Identify which cell holds the provided text, then report its (X, Y) central coordinate. 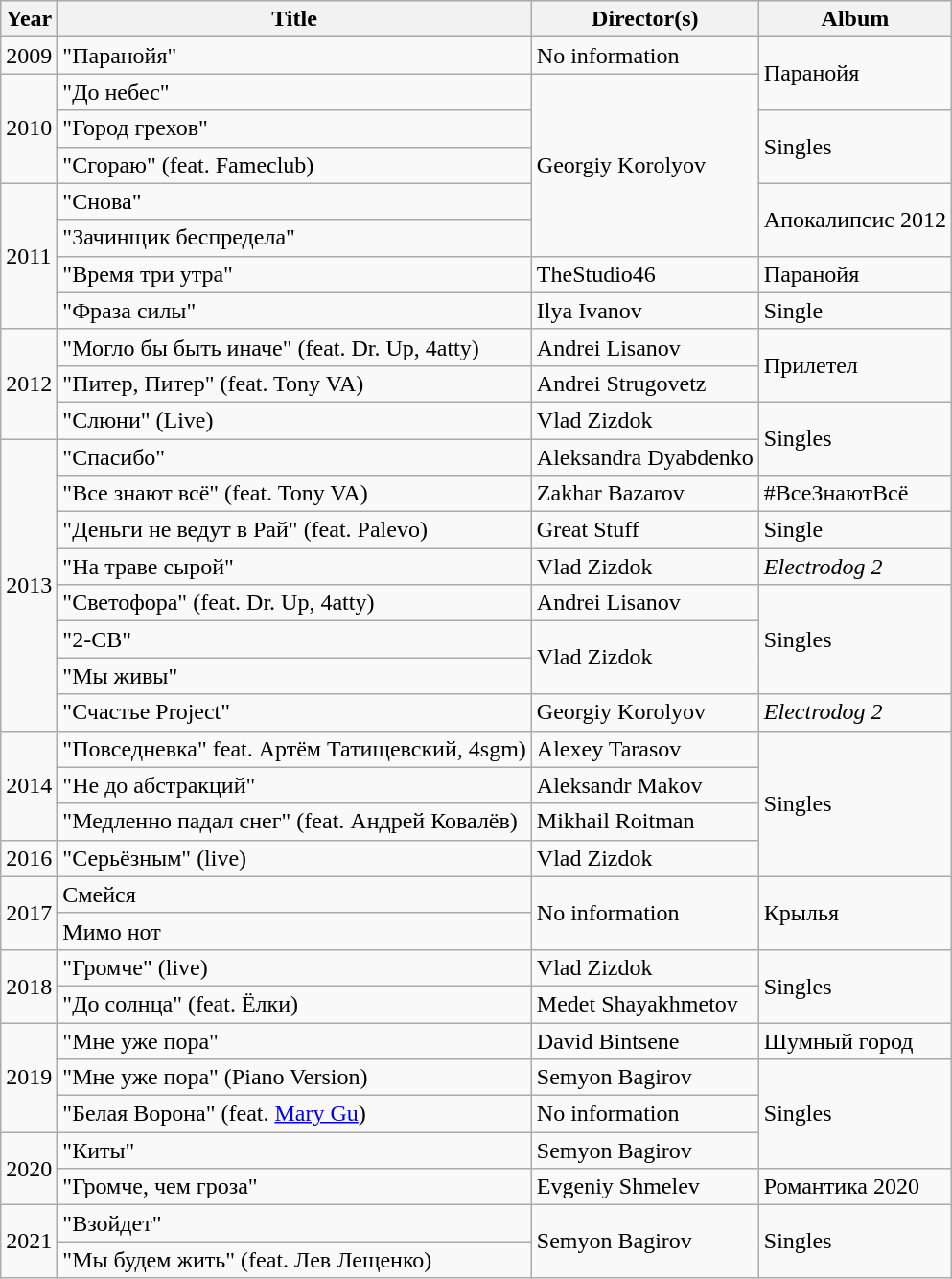
"Медленно падал снег" (feat. Андрей Ковалёв) (295, 822)
Title (295, 19)
"Мы будем жить" (feat. Лев Лещенко) (295, 1260)
"Сгораю" (feat. Fameclub) (295, 165)
TheStudio46 (644, 274)
"Фраза силы" (295, 311)
Medet Shayakhmetov (644, 1004)
"Взойдет" (295, 1223)
Director(s) (644, 19)
Смейся (295, 895)
Aleksandr Makov (644, 785)
"Мне уже пора" (295, 1040)
#ВсеЗнаютВсё (855, 494)
"Город грехов" (295, 128)
Year (29, 19)
Great Stuff (644, 530)
2013 (29, 585)
"Громче, чем гроза" (295, 1187)
2014 (29, 785)
"Все знают всё" (feat. Tony VA) (295, 494)
"Киты" (295, 1151)
"На траве сырой" (295, 567)
"Снова" (295, 201)
2020 (29, 1169)
"Зачинщик беспредела" (295, 238)
Романтика 2020 (855, 1187)
"2-CB" (295, 639)
Ilya Ivanov (644, 311)
2017 (29, 913)
"Белая Ворона" (feat. Mary Gu) (295, 1114)
2011 (29, 256)
Mikhail Roitman (644, 822)
Крылья (855, 913)
"Слюни" (Live) (295, 420)
"Паранойя" (295, 56)
"Серьёзным" (live) (295, 858)
Evgeniy Shmelev (644, 1187)
"Могло бы быть иначе" (feat. Dr. Up, 4atty) (295, 347)
Aleksandra Dyabdenko (644, 457)
"Повседневка" feat. Артём Татищевский, 4sgm) (295, 749)
"Питер, Питер" (feat. Tony VA) (295, 384)
2012 (29, 384)
2010 (29, 128)
"Мне уже пора" (Piano Version) (295, 1078)
2018 (29, 986)
2009 (29, 56)
Мимо нот (295, 931)
"Спасибо" (295, 457)
"Время три утра" (295, 274)
2021 (29, 1242)
Andrei Strugovetz (644, 384)
Апокалипсис 2012 (855, 220)
"Не до абстракций" (295, 785)
2019 (29, 1077)
"До солнца" (feat. Ёлки) (295, 1004)
"Счастье Project" (295, 712)
"Светофора" (feat. Dr. Up, 4atty) (295, 603)
2016 (29, 858)
"Мы живы" (295, 676)
"Деньги не ведут в Рай" (feat. Palevo) (295, 530)
Шумный город (855, 1040)
Zakhar Bazarov (644, 494)
Album (855, 19)
David Bintsene (644, 1040)
Прилетел (855, 365)
Alexey Tarasov (644, 749)
"Громче" (live) (295, 967)
"До небес" (295, 92)
